Scan for the cell matching the given text and deliver its [x, y] coordinate at center. 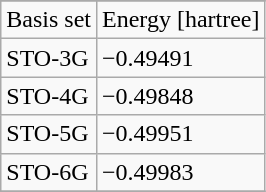
−0.49983 [180, 172]
STO-3G [49, 58]
STO-4G [49, 96]
Basis set [49, 20]
−0.49848 [180, 96]
−0.49491 [180, 58]
−0.49951 [180, 134]
Energy [hartree] [180, 20]
STO-6G [49, 172]
STO-5G [49, 134]
